Scan for the cell matching the given text and deliver its [X, Y] coordinate at center. 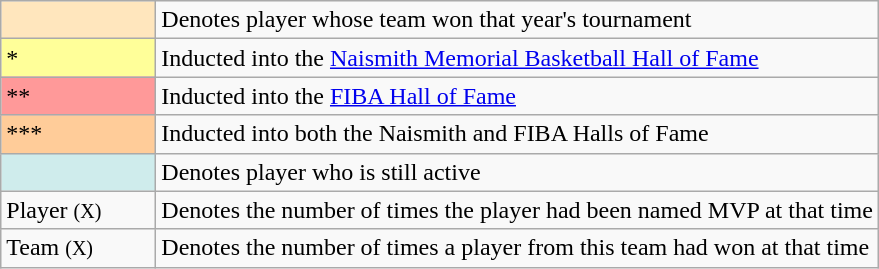
Team (X) [78, 248]
*** [78, 134]
Denotes the number of times a player from this team had won at that time [518, 248]
Denotes player whose team won that year's tournament [518, 20]
Inducted into the Naismith Memorial Basketball Hall of Fame [518, 58]
Denotes player who is still active [518, 172]
* [78, 58]
Denotes the number of times the player had been named MVP at that time [518, 210]
Inducted into both the Naismith and FIBA Halls of Fame [518, 134]
Player (X) [78, 210]
Inducted into the FIBA Hall of Fame [518, 96]
** [78, 96]
